Search for the cell housing the specified text and yield its [X, Y] center coordinate. 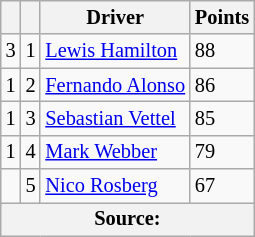
Mark Webber [115, 152]
79 [222, 152]
Points [222, 17]
Lewis Hamilton [115, 51]
2 [31, 85]
Sebastian Vettel [115, 118]
88 [222, 51]
67 [222, 186]
86 [222, 85]
85 [222, 118]
Source: [128, 219]
Fernando Alonso [115, 85]
Nico Rosberg [115, 186]
4 [31, 152]
5 [31, 186]
Driver [115, 17]
